Capture the cell that displays the provided text and extract its [X, Y] central coordinate. 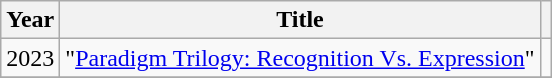
2023 [30, 58]
"Paradigm Trilogy: Recognition Vs. Expression" [300, 58]
Title [300, 20]
Year [30, 20]
